Scan for the cell matching the given text and deliver its [X, Y] coordinate at center. 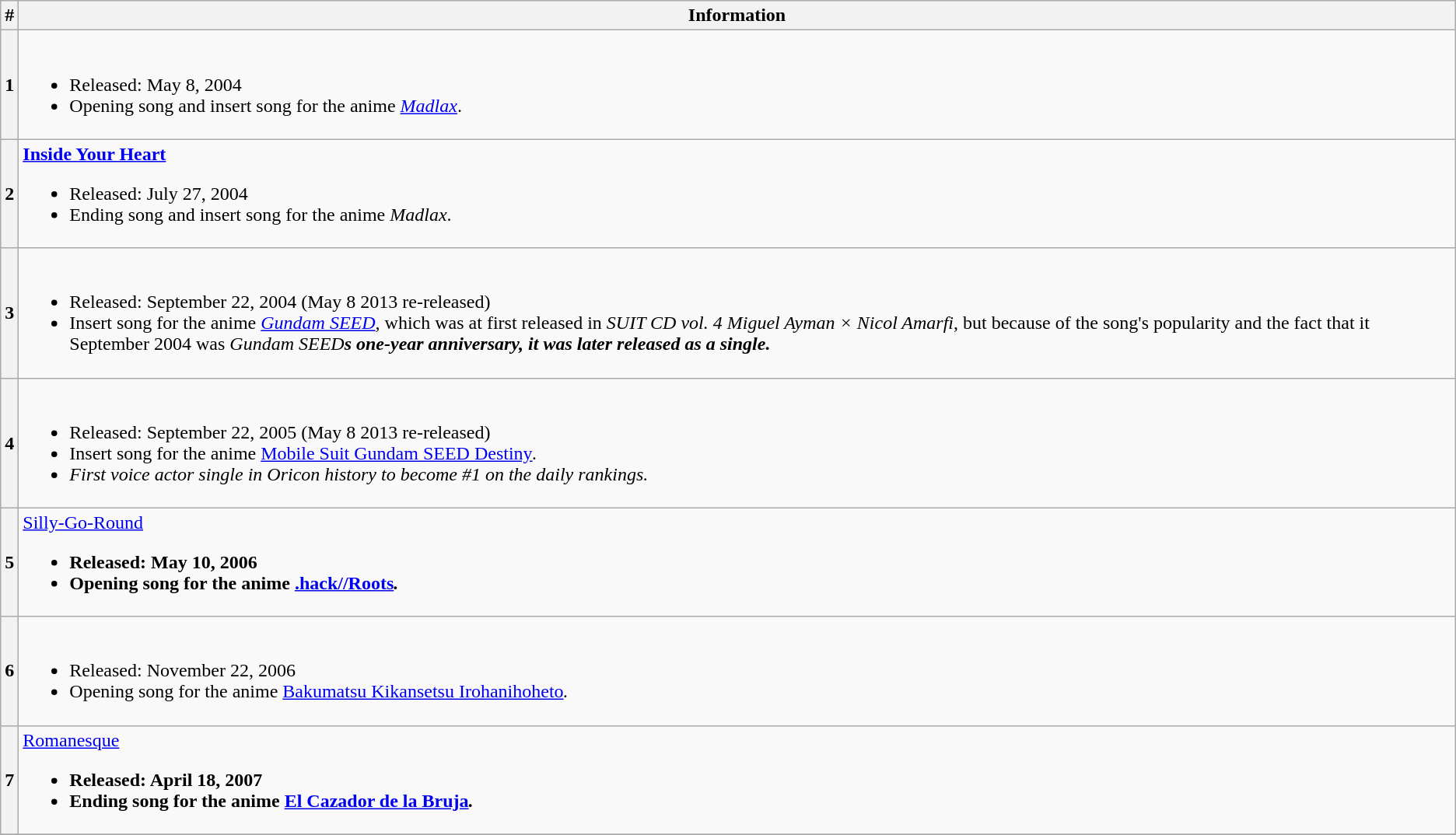
2 [9, 194]
3 [9, 313]
4 [9, 443]
Released: May 8, 2004Opening song and insert song for the anime Madlax. [737, 85]
Information [737, 16]
5 [9, 562]
Silly-Go-RoundReleased: May 10, 2006Opening song for the anime .hack//Roots. [737, 562]
6 [9, 671]
Released: November 22, 2006Opening song for the anime Bakumatsu Kikansetsu Irohanihoheto. [737, 671]
7 [9, 780]
# [9, 16]
Inside Your HeartReleased: July 27, 2004Ending song and insert song for the anime Madlax. [737, 194]
RomanesqueReleased: April 18, 2007Ending song for the anime El Cazador de la Bruja. [737, 780]
1 [9, 85]
